Detect which cell encompasses the target text, then output its [x, y] center coordinate. 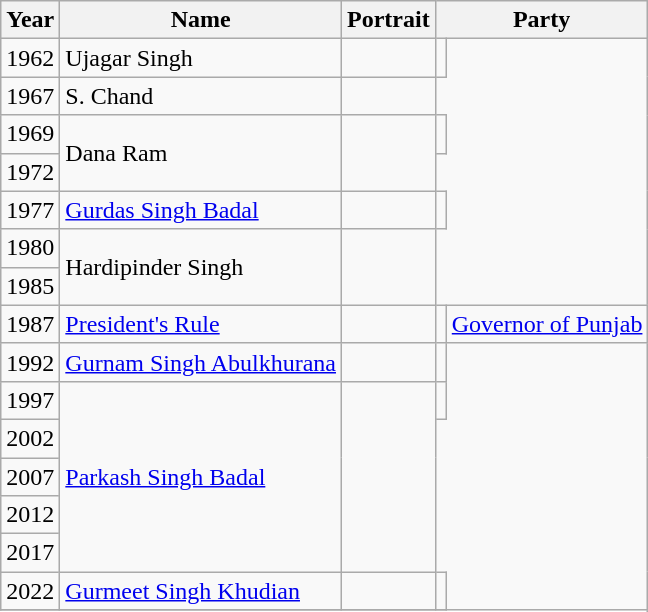
1977 [30, 210]
1967 [30, 96]
1992 [30, 362]
Parkash Singh Badal [201, 476]
1972 [30, 172]
Party [542, 20]
Gurnam Singh Abulkhurana [201, 362]
Portrait [389, 20]
2022 [30, 591]
1980 [30, 248]
2007 [30, 477]
1969 [30, 134]
Name [201, 20]
1987 [30, 324]
President's Rule [201, 324]
1962 [30, 58]
Governor of Punjab [547, 324]
S. Chand [201, 96]
Gurdas Singh Badal [201, 210]
Hardipinder Singh [201, 267]
Gurmeet Singh Khudian [201, 591]
Dana Ram [201, 153]
2017 [30, 553]
Year [30, 20]
Ujagar Singh [201, 58]
1985 [30, 286]
2012 [30, 515]
2002 [30, 438]
1997 [30, 400]
